From the cell containing the given text, extract its center point as (X, Y) coordinate. 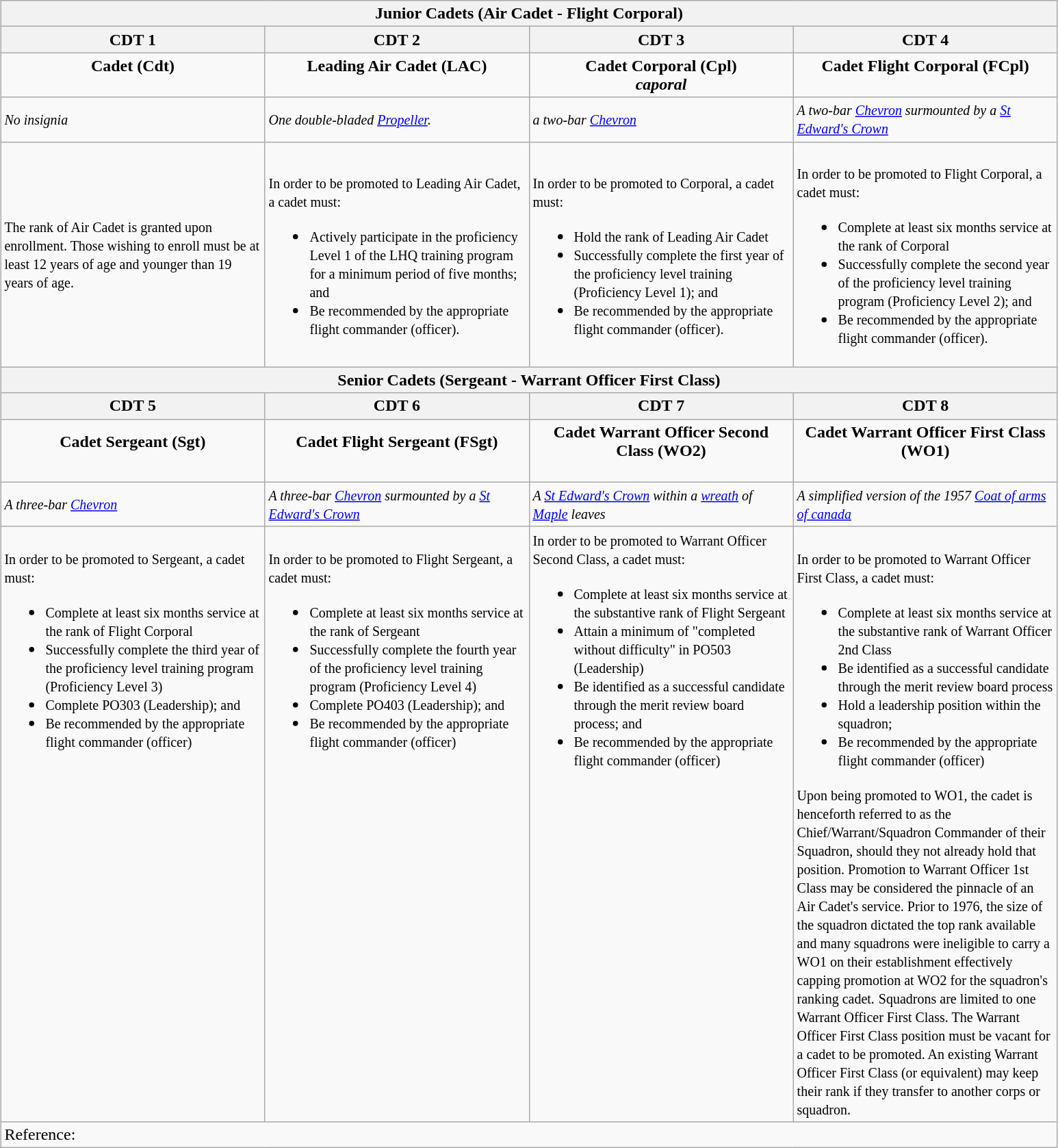
Cadet Flight Corporal (FCpl) (925, 75)
No insignia (133, 119)
Cadet (Cdt) (133, 75)
CDT 1 (133, 40)
Cadet Warrant Officer First Class (WO1) (925, 450)
a two-bar Chevron (661, 119)
A two-bar Chevron surmounted by a St Edward's Crown (925, 119)
CDT 2 (397, 40)
A three-bar Chevron (133, 504)
CDT 7 (661, 406)
A St Edward's Crown within a wreath of Maple leaves (661, 504)
CDT 4 (925, 40)
Reference: (529, 1134)
Cadet Sergeant (Sgt) (133, 450)
Cadet Corporal (Cpl)caporal (661, 75)
One double-bladed Propeller. (397, 119)
The rank of Air Cadet is granted upon enrollment. Those wishing to enroll must be at least 12 years of age and younger than 19 years of age. (133, 255)
Junior Cadets (Air Cadet - Flight Corporal) (529, 14)
Cadet Flight Sergeant (FSgt) (397, 450)
CDT 5 (133, 406)
Cadet Warrant Officer Second Class (WO2) (661, 450)
CDT 6 (397, 406)
Leading Air Cadet (LAC) (397, 75)
A simplified version of the 1957 Coat of arms of canada (925, 504)
A three-bar Chevron surmounted by a St Edward's Crown (397, 504)
CDT 3 (661, 40)
Senior Cadets (Sergeant - Warrant Officer First Class) (529, 380)
CDT 8 (925, 406)
